Identify which cell holds the provided text, then report its (x, y) central coordinate. 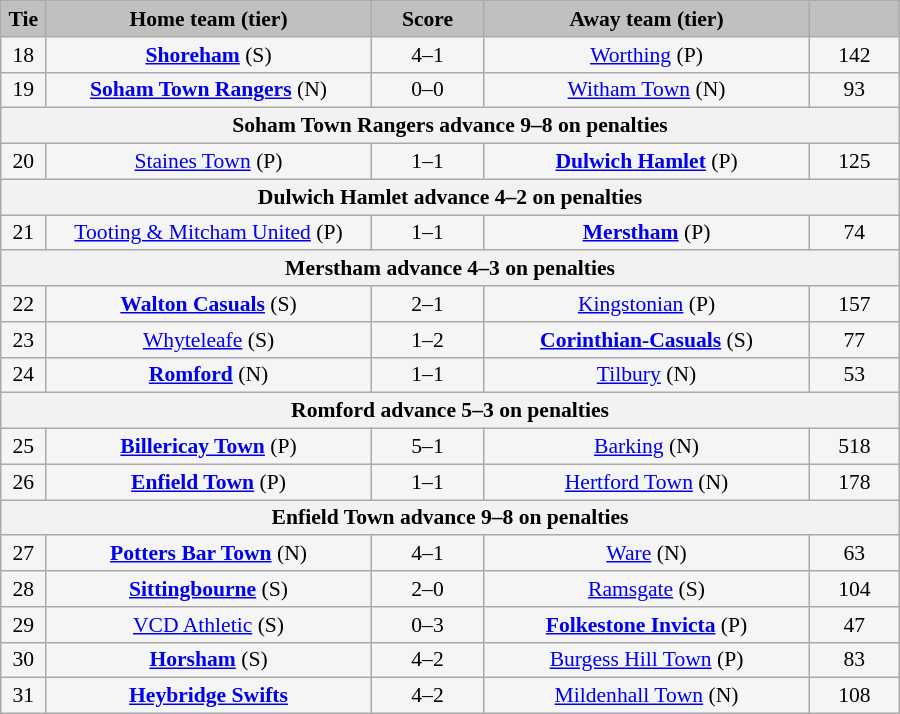
Shoreham (S) (209, 55)
25 (24, 447)
178 (854, 482)
104 (854, 589)
0–3 (427, 625)
23 (24, 340)
142 (854, 55)
30 (24, 660)
Tie (24, 19)
Corinthian-Casuals (S) (647, 340)
Enfield Town (P) (209, 482)
Ware (N) (647, 554)
Away team (tier) (647, 19)
0–0 (427, 90)
518 (854, 447)
77 (854, 340)
Mildenhall Town (N) (647, 696)
Romford (N) (209, 375)
Walton Casuals (S) (209, 304)
Witham Town (N) (647, 90)
74 (854, 233)
Sittingbourne (S) (209, 589)
Worthing (P) (647, 55)
Score (427, 19)
53 (854, 375)
24 (24, 375)
Hertford Town (N) (647, 482)
Romford advance 5–3 on penalties (450, 411)
Whyteleafe (S) (209, 340)
Staines Town (P) (209, 162)
157 (854, 304)
29 (24, 625)
22 (24, 304)
83 (854, 660)
Horsham (S) (209, 660)
18 (24, 55)
63 (854, 554)
2–0 (427, 589)
Enfield Town advance 9–8 on penalties (450, 518)
125 (854, 162)
93 (854, 90)
Folkestone Invicta (P) (647, 625)
Merstham (P) (647, 233)
31 (24, 696)
Billericay Town (P) (209, 447)
Tilbury (N) (647, 375)
Potters Bar Town (N) (209, 554)
47 (854, 625)
26 (24, 482)
28 (24, 589)
Soham Town Rangers advance 9–8 on penalties (450, 126)
Dulwich Hamlet (P) (647, 162)
108 (854, 696)
Barking (N) (647, 447)
Kingstonian (P) (647, 304)
Heybridge Swifts (209, 696)
Tooting & Mitcham United (P) (209, 233)
2–1 (427, 304)
5–1 (427, 447)
20 (24, 162)
Dulwich Hamlet advance 4–2 on penalties (450, 197)
Soham Town Rangers (N) (209, 90)
Merstham advance 4–3 on penalties (450, 269)
Burgess Hill Town (P) (647, 660)
21 (24, 233)
Ramsgate (S) (647, 589)
Home team (tier) (209, 19)
27 (24, 554)
19 (24, 90)
VCD Athletic (S) (209, 625)
1–2 (427, 340)
